For the text-containing cell, return its midpoint in (X, Y) coordinate format. 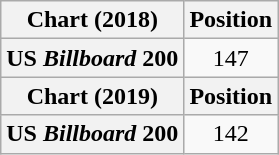
Chart (2018) (92, 20)
Chart (2019) (92, 96)
142 (231, 134)
147 (231, 58)
